Find where the given text appears and provide that cell's center as [X, Y] coordinate. 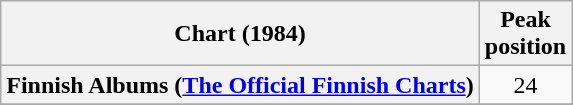
Finnish Albums (The Official Finnish Charts) [240, 85]
Chart (1984) [240, 34]
Peakposition [525, 34]
24 [525, 85]
